For the text-containing cell, return its midpoint in [x, y] coordinate format. 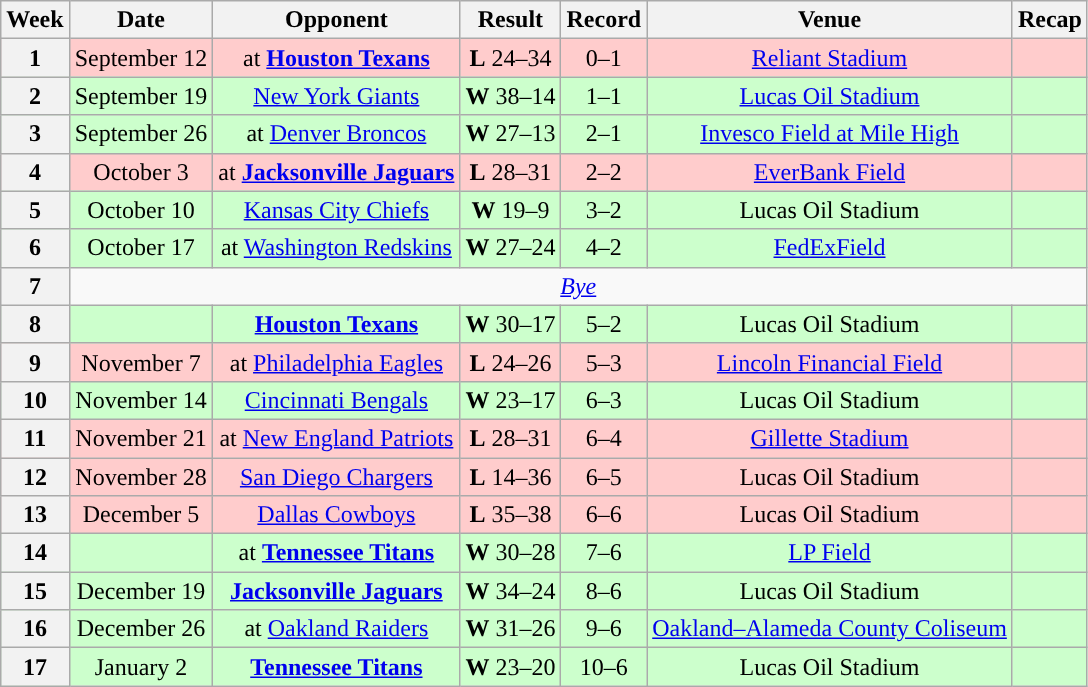
16 [35, 629]
W 34–24 [510, 591]
December 19 [141, 591]
4 [35, 172]
10–6 [604, 667]
October 10 [141, 210]
3–2 [604, 210]
W 31–26 [510, 629]
6–6 [604, 515]
October 3 [141, 172]
December 26 [141, 629]
3 [35, 134]
November 7 [141, 362]
at New England Patriots [336, 438]
0–1 [604, 58]
at Washington Redskins [336, 248]
W 27–13 [510, 134]
14 [35, 553]
EverBank Field [830, 172]
9 [35, 362]
Dallas Cowboys [336, 515]
15 [35, 591]
L 14–36 [510, 477]
6–3 [604, 400]
7–6 [604, 553]
November 28 [141, 477]
September 19 [141, 96]
November 21 [141, 438]
October 17 [141, 248]
5–2 [604, 324]
1–1 [604, 96]
Jacksonville Jaguars [336, 591]
W 30–28 [510, 553]
2–2 [604, 172]
Date [141, 20]
January 2 [141, 667]
W 27–24 [510, 248]
L 24–34 [510, 58]
11 [35, 438]
W 19–9 [510, 210]
Week [35, 20]
Record [604, 20]
at Jacksonville Jaguars [336, 172]
L 35–38 [510, 515]
1 [35, 58]
Cincinnati Bengals [336, 400]
7 [35, 286]
Recap [1050, 20]
W 30–17 [510, 324]
6–4 [604, 438]
2 [35, 96]
17 [35, 667]
Venue [830, 20]
12 [35, 477]
Oakland–Alameda County Coliseum [830, 629]
Lincoln Financial Field [830, 362]
Bye [578, 286]
December 5 [141, 515]
Opponent [336, 20]
New York Giants [336, 96]
W 23–20 [510, 667]
9–6 [604, 629]
5–3 [604, 362]
W 38–14 [510, 96]
November 14 [141, 400]
Kansas City Chiefs [336, 210]
W 23–17 [510, 400]
5 [35, 210]
September 12 [141, 58]
8–6 [604, 591]
6 [35, 248]
Invesco Field at Mile High [830, 134]
L 24–26 [510, 362]
10 [35, 400]
Reliant Stadium [830, 58]
8 [35, 324]
2–1 [604, 134]
Gillette Stadium [830, 438]
13 [35, 515]
at Oakland Raiders [336, 629]
FedExField [830, 248]
Result [510, 20]
at Denver Broncos [336, 134]
6–5 [604, 477]
at Houston Texans [336, 58]
LP Field [830, 553]
Tennessee Titans [336, 667]
San Diego Chargers [336, 477]
4–2 [604, 248]
at Philadelphia Eagles [336, 362]
at Tennessee Titans [336, 553]
Houston Texans [336, 324]
September 26 [141, 134]
